Scan for the cell matching the given text and deliver its [x, y] coordinate at center. 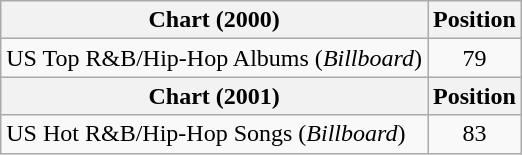
US Hot R&B/Hip-Hop Songs (Billboard) [214, 134]
83 [475, 134]
79 [475, 58]
US Top R&B/Hip-Hop Albums (Billboard) [214, 58]
Chart (2000) [214, 20]
Chart (2001) [214, 96]
